Extract the (X, Y) coordinate from the center of the cell holding the provided text.  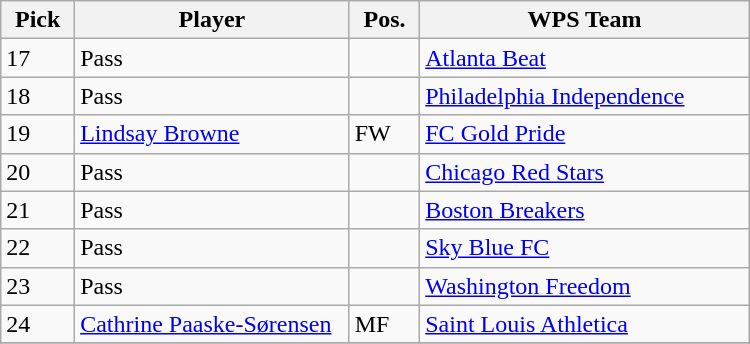
Atlanta Beat (585, 58)
19 (38, 134)
MF (384, 324)
Lindsay Browne (212, 134)
Player (212, 20)
Washington Freedom (585, 286)
Chicago Red Stars (585, 172)
WPS Team (585, 20)
Sky Blue FC (585, 248)
Pick (38, 20)
Philadelphia Independence (585, 96)
20 (38, 172)
FC Gold Pride (585, 134)
Pos. (384, 20)
Saint Louis Athletica (585, 324)
24 (38, 324)
18 (38, 96)
Cathrine Paaske-Sørensen (212, 324)
17 (38, 58)
21 (38, 210)
FW (384, 134)
22 (38, 248)
23 (38, 286)
Boston Breakers (585, 210)
